Search for the cell housing the specified text and yield its [X, Y] center coordinate. 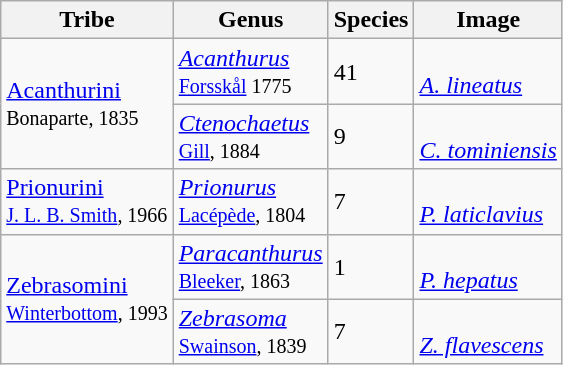
P. hepatus [488, 266]
C. tominiensis [488, 136]
1 [371, 266]
41 [371, 72]
PrionuriniJ. L. B. Smith, 1966 [87, 202]
CtenochaetusGill, 1884 [250, 136]
AcanthurusForsskål 1775 [250, 72]
Image [488, 20]
P. laticlavius [488, 202]
ParacanthurusBleeker, 1863 [250, 266]
PrionurusLacépède, 1804 [250, 202]
Z. flavescens [488, 332]
AcanthuriniBonaparte, 1835 [87, 104]
Tribe [87, 20]
A. lineatus [488, 72]
Species [371, 20]
ZebrasomaSwainson, 1839 [250, 332]
9 [371, 136]
Genus [250, 20]
ZebrasominiWinterbottom, 1993 [87, 299]
